Return [X, Y] of the center of cell containing provided text 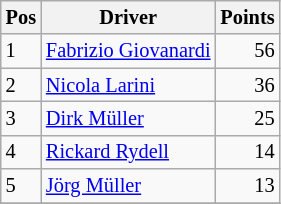
36 [247, 85]
Jörg Müller [128, 186]
25 [247, 118]
Points [247, 17]
1 [21, 51]
Nicola Larini [128, 85]
Dirk Müller [128, 118]
5 [21, 186]
Pos [21, 17]
14 [247, 152]
Rickard Rydell [128, 152]
2 [21, 85]
4 [21, 152]
13 [247, 186]
56 [247, 51]
3 [21, 118]
Fabrizio Giovanardi [128, 51]
Driver [128, 17]
